Provide the (X, Y) coordinate of the cell's center where the given text is located.  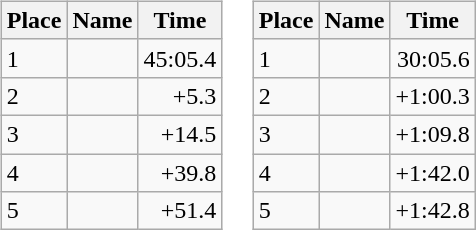
+1:09.8 (432, 134)
+39.8 (180, 173)
+14.5 (180, 134)
+5.3 (180, 96)
+1:42.0 (432, 173)
30:05.6 (432, 58)
+51.4 (180, 211)
+1:00.3 (432, 96)
+1:42.8 (432, 211)
45:05.4 (180, 58)
